Output the (x, y) coordinate of the center of the cell containing the given text.  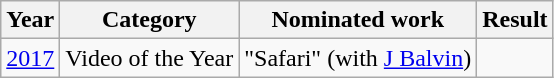
"Safari" (with J Balvin) (358, 58)
2017 (30, 58)
Nominated work (358, 20)
Category (150, 20)
Result (515, 20)
Video of the Year (150, 58)
Year (30, 20)
